Provide the (X, Y) coordinate of the cell's center where the given text is located.  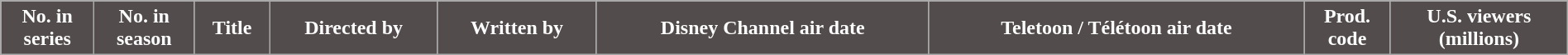
Disney Channel air date (762, 28)
U.S. viewers(millions) (1479, 28)
Written by (517, 28)
Title (232, 28)
Prod.code (1348, 28)
Directed by (354, 28)
No. inseries (48, 28)
No. inseason (144, 28)
Teletoon / Télétoon air date (1116, 28)
